Capture the cell that displays the provided text and extract its [x, y] central coordinate. 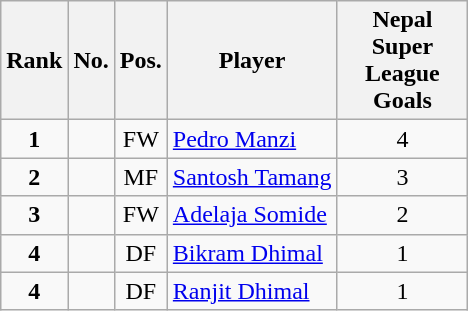
Bikram Dhimal [252, 253]
MF [140, 177]
Rank [34, 60]
Ranjit Dhimal [252, 291]
Nepal Super League Goals [402, 60]
Pedro Manzi [252, 139]
No. [91, 60]
Pos. [140, 60]
Santosh Tamang [252, 177]
Player [252, 60]
Adelaja Somide [252, 215]
